Identify which cell holds the provided text, then report its (X, Y) central coordinate. 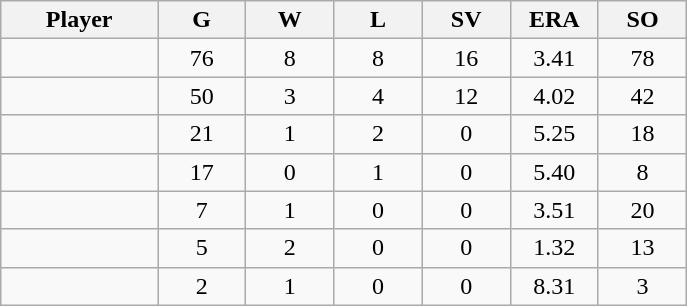
76 (202, 58)
1.32 (554, 248)
5.40 (554, 172)
12 (466, 96)
SO (642, 20)
4.02 (554, 96)
ERA (554, 20)
13 (642, 248)
3.41 (554, 58)
18 (642, 134)
3.51 (554, 210)
5 (202, 248)
G (202, 20)
5.25 (554, 134)
L (378, 20)
7 (202, 210)
21 (202, 134)
4 (378, 96)
42 (642, 96)
W (290, 20)
20 (642, 210)
78 (642, 58)
50 (202, 96)
Player (80, 20)
17 (202, 172)
8.31 (554, 286)
16 (466, 58)
SV (466, 20)
